Scan for the cell matching the given text and deliver its [x, y] coordinate at center. 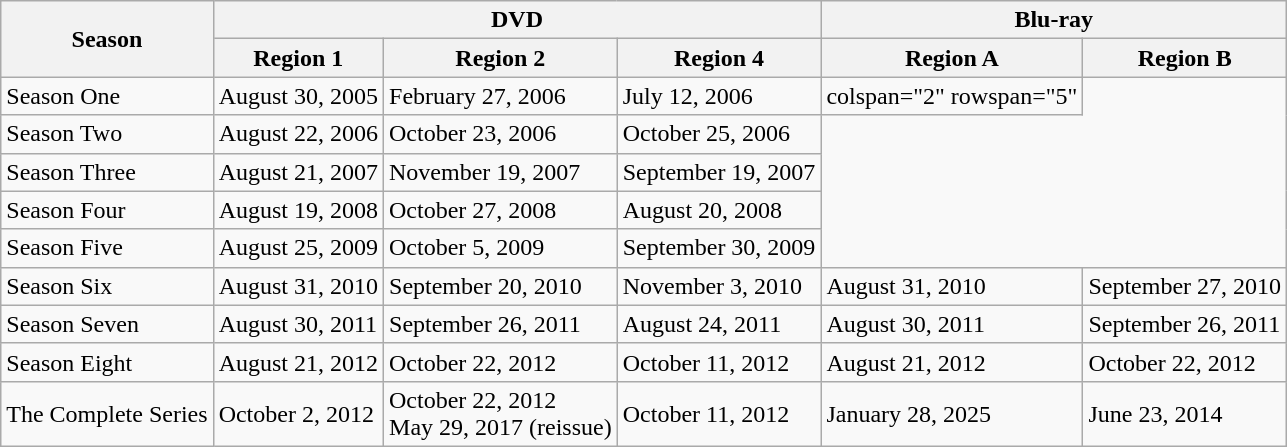
September 19, 2007 [719, 172]
Season Six [107, 286]
DVD [517, 20]
October 23, 2006 [501, 134]
September 30, 2009 [719, 248]
October 27, 2008 [501, 210]
The Complete Series [107, 414]
Season Five [107, 248]
Region B [1185, 58]
August 21, 2007 [298, 172]
September 20, 2010 [501, 286]
October 25, 2006 [719, 134]
Region 2 [501, 58]
Region 4 [719, 58]
August 25, 2009 [298, 248]
Region 1 [298, 58]
June 23, 2014 [1185, 414]
August 20, 2008 [719, 210]
February 27, 2006 [501, 96]
August 22, 2006 [298, 134]
colspan="2" rowspan="5" [952, 96]
Season Two [107, 134]
Region A [952, 58]
November 19, 2007 [501, 172]
Season Four [107, 210]
Season Seven [107, 324]
Season Eight [107, 362]
January 28, 2025 [952, 414]
August 30, 2005 [298, 96]
Blu-ray [1054, 20]
October 5, 2009 [501, 248]
July 12, 2006 [719, 96]
November 3, 2010 [719, 286]
October 22, 2012May 29, 2017 (reissue) [501, 414]
Season [107, 39]
October 2, 2012 [298, 414]
August 24, 2011 [719, 324]
September 27, 2010 [1185, 286]
Season One [107, 96]
Season Three [107, 172]
August 19, 2008 [298, 210]
